Scan for the cell matching the given text and deliver its (X, Y) coordinate at center. 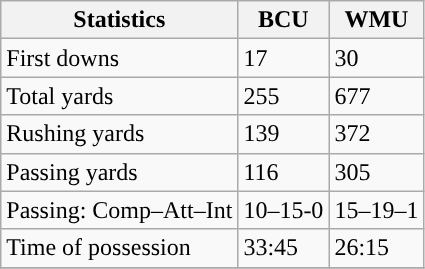
255 (284, 96)
Rushing yards (120, 134)
First downs (120, 58)
10–15-0 (284, 210)
677 (376, 96)
Total yards (120, 96)
BCU (284, 20)
33:45 (284, 248)
372 (376, 134)
Passing: Comp–Att–Int (120, 210)
30 (376, 58)
116 (284, 172)
Statistics (120, 20)
WMU (376, 20)
Time of possession (120, 248)
Passing yards (120, 172)
139 (284, 134)
17 (284, 58)
15–19–1 (376, 210)
305 (376, 172)
26:15 (376, 248)
